Return the (X, Y) coordinate for the center point of the cell that contains the specified text.  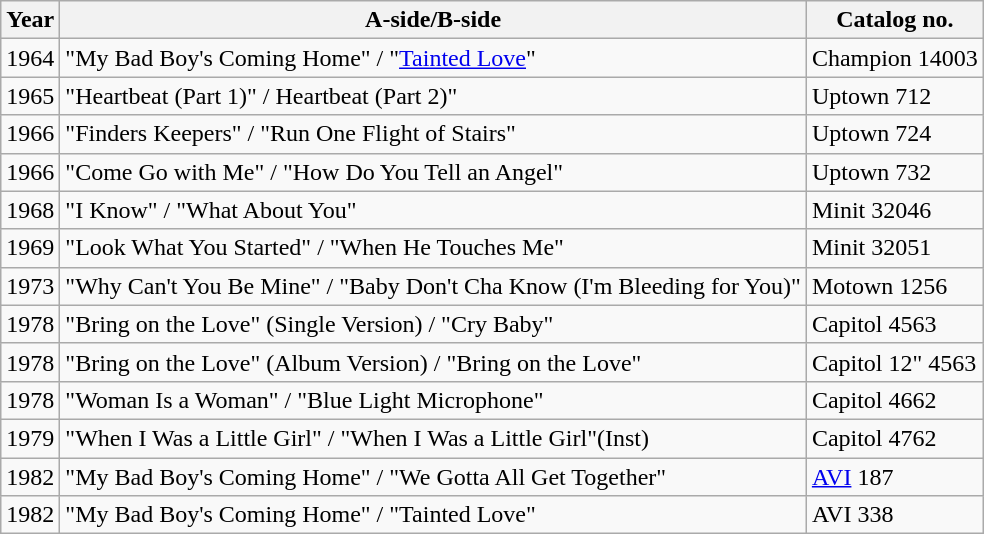
"Bring on the Love" (Single Version) / "Cry Baby" (434, 324)
Capitol 4563 (894, 324)
Capitol 12" 4563 (894, 362)
Capitol 4662 (894, 400)
1968 (30, 210)
Minit 32051 (894, 248)
1973 (30, 286)
"Come Go with Me" / "How Do You Tell an Angel" (434, 172)
Uptown 732 (894, 172)
Motown 1256 (894, 286)
AVI 338 (894, 515)
1969 (30, 248)
"Woman Is a Woman" / "Blue Light Microphone" (434, 400)
"My Bad Boy's Coming Home" / "We Gotta All Get Together" (434, 477)
"When I Was a Little Girl" / "When I Was a Little Girl"(Inst) (434, 438)
Uptown 724 (894, 134)
Minit 32046 (894, 210)
1979 (30, 438)
Catalog no. (894, 20)
Champion 14003 (894, 58)
Year (30, 20)
"Bring on the Love" (Album Version) / "Bring on the Love" (434, 362)
"Look What You Started" / "When He Touches Me" (434, 248)
"I Know" / "What About You" (434, 210)
1964 (30, 58)
1965 (30, 96)
"Why Can't You Be Mine" / "Baby Don't Cha Know (I'm Bleeding for You)" (434, 286)
Capitol 4762 (894, 438)
Uptown 712 (894, 96)
AVI 187 (894, 477)
"Heartbeat (Part 1)" / Heartbeat (Part 2)" (434, 96)
"Finders Keepers" / "Run One Flight of Stairs" (434, 134)
A-side/B-side (434, 20)
